Determine the (x, y) coordinate at the center of the cell enclosing the given text.  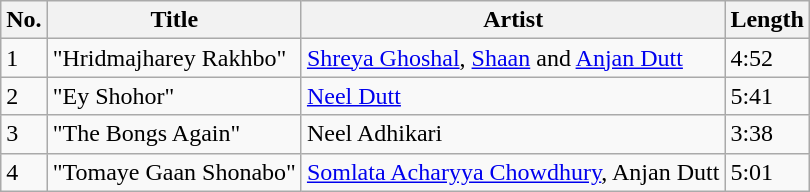
Neel Adhikari (512, 134)
Title (174, 20)
4 (24, 172)
Somlata Acharyya Chowdhury, Anjan Dutt (512, 172)
1 (24, 58)
2 (24, 96)
5:01 (767, 172)
3:38 (767, 134)
Neel Dutt (512, 96)
4:52 (767, 58)
"The Bongs Again" (174, 134)
5:41 (767, 96)
Length (767, 20)
"Tomaye Gaan Shonabo" (174, 172)
3 (24, 134)
No. (24, 20)
"Hridmajharey Rakhbo" (174, 58)
Artist (512, 20)
Shreya Ghoshal, Shaan and Anjan Dutt (512, 58)
"Ey Shohor" (174, 96)
